Search for the cell housing the specified text and yield its (X, Y) center coordinate. 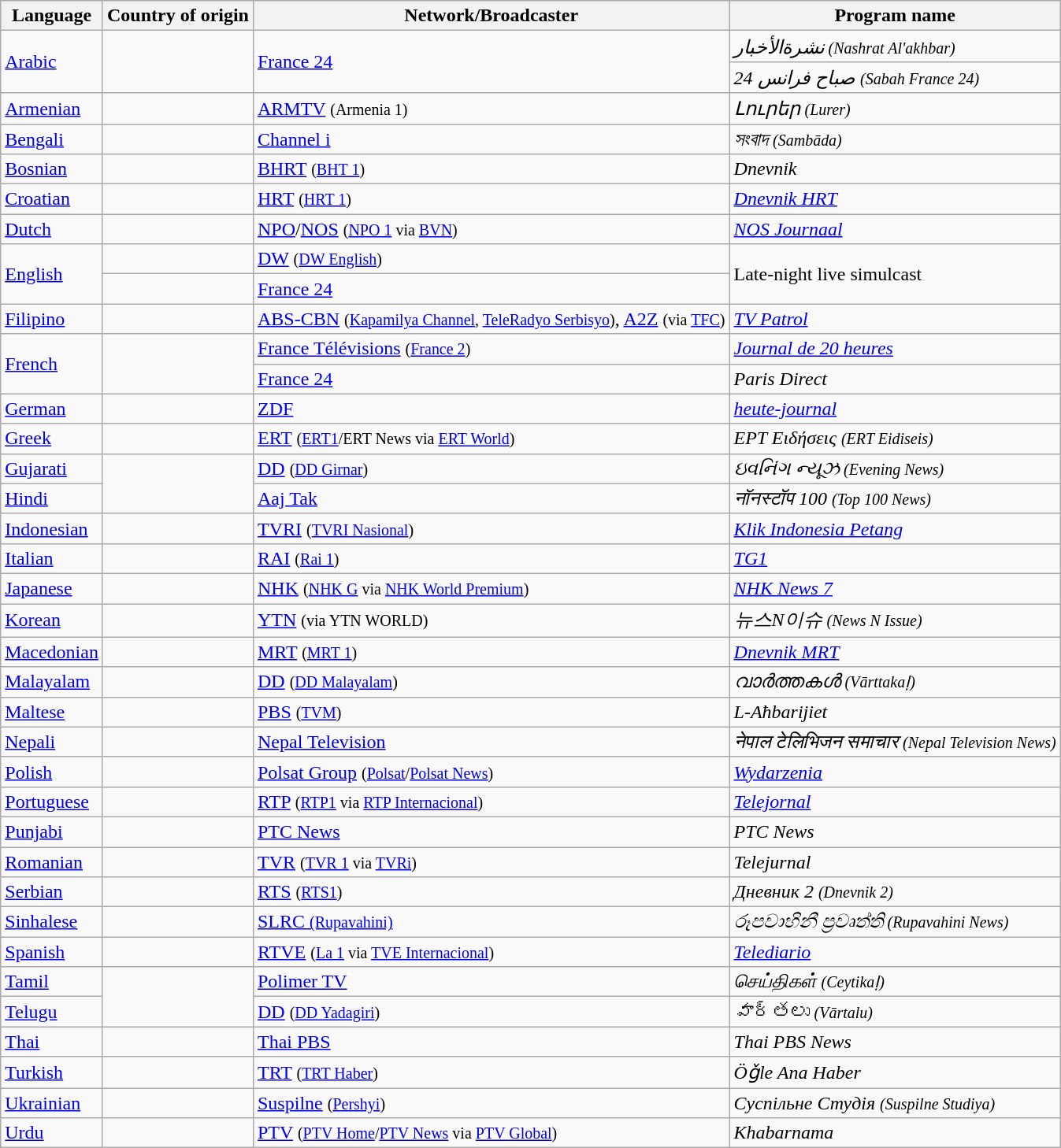
সংবাদ (Sambāda) (895, 139)
Journal de 20 heures (895, 349)
English (52, 274)
Indonesian (52, 528)
Khabarnama (895, 1133)
Arabic (52, 61)
German (52, 409)
රූපවාහිනී ප්‍රවෘත්ති (Rupavahini News) (895, 922)
Polimer TV (492, 982)
Bosnian (52, 169)
Polish (52, 772)
نشرةالأخبار (Nashrat Al'akhbar) (895, 46)
Maltese (52, 712)
NPO/NOS (NPO 1 via BVN) (492, 229)
TG1 (895, 558)
Korean (52, 620)
Wydarzenia (895, 772)
TRT (TRT Haber) (492, 1072)
వార్తలు (Vārtalu) (895, 1012)
ARMTV (Armenia 1) (492, 109)
RTP (RTP1 via RTP Internacional) (492, 802)
BHRT (BHT 1) (492, 169)
Дневник 2 (Dnevnik 2) (895, 892)
Suspilne (Pershyi) (492, 1103)
NHK News 7 (895, 588)
Serbian (52, 892)
DD (DD Girnar) (492, 468)
Macedonian (52, 652)
NOS Journaal (895, 229)
RTVE (La 1 via TVE Internacional) (492, 952)
Ukrainian (52, 1103)
TVRI (TVRI Nasional) (492, 528)
Malayalam (52, 682)
Italian (52, 558)
SLRC (Rupavahini) (492, 922)
Tamil (52, 982)
Dnevnik MRT (895, 652)
HRT (HRT 1) (492, 199)
Urdu (52, 1133)
heute-journal (895, 409)
France Télévisions (France 2) (492, 349)
Sinhalese (52, 922)
Program name (895, 16)
Armenian (52, 109)
Greek (52, 439)
YTN (via YTN WORLD) (492, 620)
Bengali (52, 139)
Aaj Tak (492, 498)
PTV (PTV Home/PTV News via PTV Global) (492, 1133)
TV Patrol (895, 319)
Turkish (52, 1072)
Channel i (492, 139)
Nepal Television (492, 742)
RAI (Rai 1) (492, 558)
Gujarati (52, 468)
नेपाल टेलिभिजन समाचार (Nepal Television News) (895, 742)
صباح فرانس 24 (Sabah France 24) (895, 77)
Filipino (52, 319)
DD (DD Malayalam) (492, 682)
Thai (52, 1042)
MRT (MRT 1) (492, 652)
Spanish (52, 952)
PBS (TVM) (492, 712)
Romanian (52, 862)
Polsat Group (Polsat/Polsat News) (492, 772)
Portuguese (52, 802)
Croatian (52, 199)
French (52, 364)
செய்திகள் (Ceytikaḷ) (895, 982)
Nepali (52, 742)
Hindi (52, 498)
Language (52, 16)
TVR (TVR 1 via TVRi) (492, 862)
Late-night live simulcast (895, 274)
Country of origin (178, 16)
Dutch (52, 229)
RTS (RTS1) (492, 892)
Telediario (895, 952)
ΕΡΤ Ειδήσεις (ERT Eidiseis) (895, 439)
नॉनस्टॉप 100 (Top 100 News) (895, 498)
Լուրեր (Lurer) (895, 109)
Network/Broadcaster (492, 16)
Dnevnik HRT (895, 199)
ઇવનિંગ ન્યૂઝ (Evening News) (895, 468)
Dnevnik (895, 169)
뉴스N이슈 (News N Issue) (895, 620)
Klik Indonesia Petang (895, 528)
Öǧle Ana Haber (895, 1072)
ABS-CBN (Kapamilya Channel, TeleRadyo Serbisyo), A2Z (via TFC) (492, 319)
Telejurnal (895, 862)
Суспільне Студія (Suspilne Studiya) (895, 1103)
വാർത്തകൾ (Vārttakaḷ) (895, 682)
DW (DW English) (492, 259)
Thai PBS News (895, 1042)
Japanese (52, 588)
NHK (NHK G via NHK World Premium) (492, 588)
Telejornal (895, 802)
L-Aħbarijiet (895, 712)
DD (DD Yadagiri) (492, 1012)
Telugu (52, 1012)
Punjabi (52, 831)
Thai PBS (492, 1042)
ZDF (492, 409)
Paris Direct (895, 379)
ERT (ERT1/ERT News via ERT World) (492, 439)
